Scan for the cell matching the given text and deliver its [X, Y] coordinate at center. 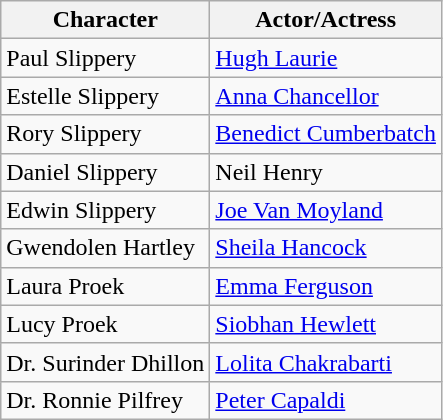
Laura Proek [106, 286]
Edwin Slippery [106, 210]
Daniel Slippery [106, 172]
Sheila Hancock [326, 248]
Rory Slippery [106, 134]
Gwendolen Hartley [106, 248]
Joe Van Moyland [326, 210]
Anna Chancellor [326, 96]
Character [106, 20]
Lucy Proek [106, 324]
Actor/Actress [326, 20]
Estelle Slippery [106, 96]
Siobhan Hewlett [326, 324]
Dr. Surinder Dhillon [106, 362]
Paul Slippery [106, 58]
Neil Henry [326, 172]
Dr. Ronnie Pilfrey [106, 400]
Emma Ferguson [326, 286]
Peter Capaldi [326, 400]
Hugh Laurie [326, 58]
Benedict Cumberbatch [326, 134]
Lolita Chakrabarti [326, 362]
